Extract the (X, Y) coordinate from the center of the cell holding the provided text.  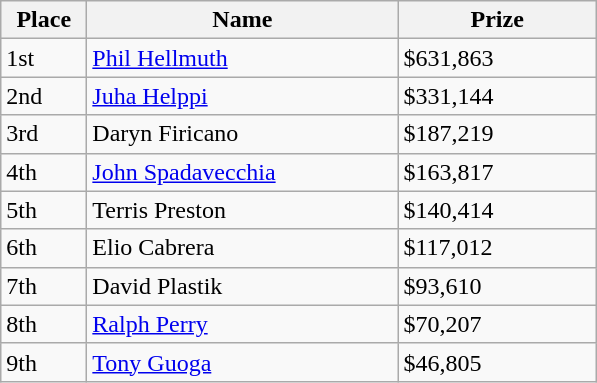
Terris Preston (242, 210)
Tony Guoga (242, 362)
6th (44, 248)
$187,219 (498, 134)
Phil Hellmuth (242, 58)
$631,863 (498, 58)
4th (44, 172)
Elio Cabrera (242, 248)
8th (44, 324)
$163,817 (498, 172)
Juha Helppi (242, 96)
Name (242, 20)
9th (44, 362)
$46,805 (498, 362)
$140,414 (498, 210)
$93,610 (498, 286)
5th (44, 210)
$70,207 (498, 324)
3rd (44, 134)
Prize (498, 20)
John Spadavecchia (242, 172)
$117,012 (498, 248)
Daryn Firicano (242, 134)
Ralph Perry (242, 324)
1st (44, 58)
Place (44, 20)
$331,144 (498, 96)
7th (44, 286)
2nd (44, 96)
David Plastik (242, 286)
